Provide the (X, Y) coordinate of the cell's center where the given text is located.  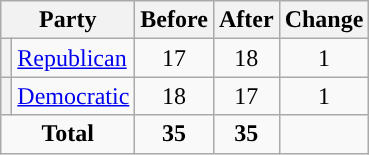
Republican (74, 58)
Democratic (74, 96)
Change (324, 20)
Total (68, 134)
Before (174, 20)
Party (68, 20)
After (246, 20)
